For the text-containing cell, return its midpoint in (x, y) coordinate format. 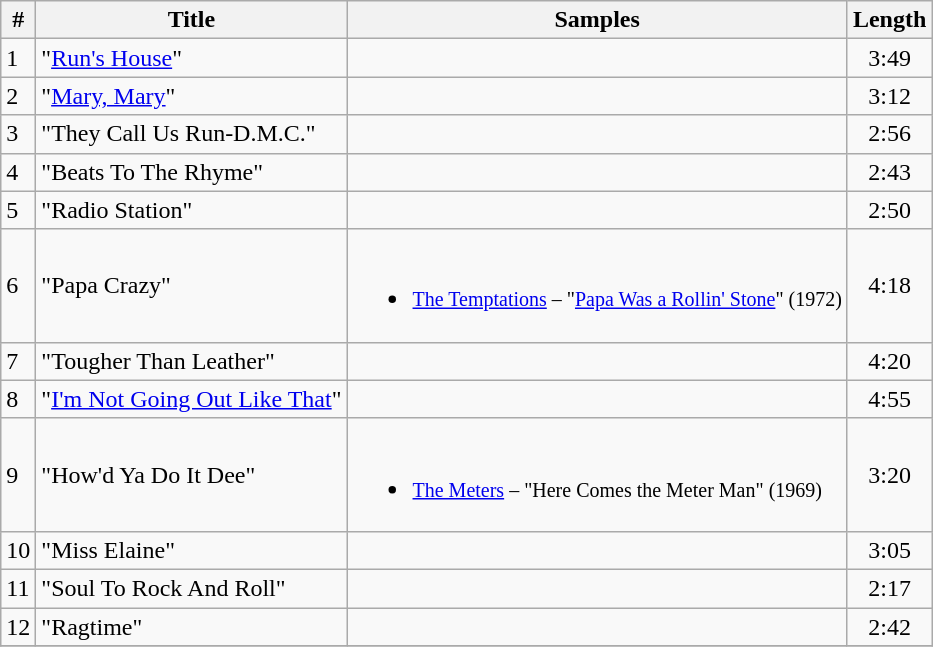
"Radio Station" (192, 210)
"Tougher Than Leather" (192, 361)
3:12 (889, 96)
4:20 (889, 361)
Title (192, 20)
8 (18, 399)
"Papa Crazy" (192, 286)
1 (18, 58)
7 (18, 361)
3:49 (889, 58)
"Miss Elaine" (192, 550)
5 (18, 210)
The Meters – "Here Comes the Meter Man" (1969) (597, 474)
2:50 (889, 210)
2:17 (889, 588)
2:42 (889, 627)
12 (18, 627)
"Mary, Mary" (192, 96)
2:43 (889, 172)
3 (18, 134)
"Soul To Rock And Roll" (192, 588)
The Temptations – "Papa Was a Rollin' Stone" (1972) (597, 286)
9 (18, 474)
4 (18, 172)
3:20 (889, 474)
"Beats To The Rhyme" (192, 172)
Samples (597, 20)
"Run's House" (192, 58)
3:05 (889, 550)
# (18, 20)
6 (18, 286)
"How'd Ya Do It Dee" (192, 474)
"They Call Us Run-D.M.C." (192, 134)
4:55 (889, 399)
4:18 (889, 286)
"Ragtime" (192, 627)
11 (18, 588)
2:56 (889, 134)
2 (18, 96)
Length (889, 20)
"I'm Not Going Out Like That" (192, 399)
10 (18, 550)
